Output the (X, Y) coordinate of the center of the cell containing the given text.  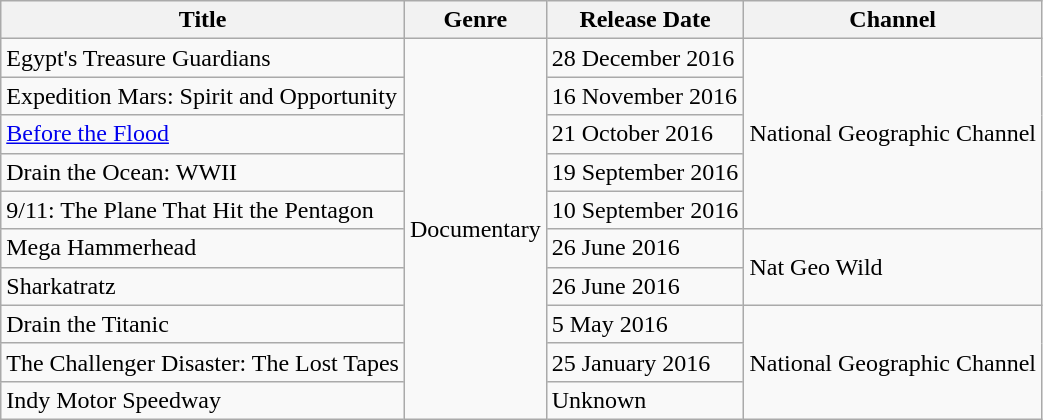
Sharkatratz (203, 286)
Genre (475, 20)
5 May 2016 (645, 324)
25 January 2016 (645, 362)
Unknown (645, 400)
Documentary (475, 230)
Drain the Titanic (203, 324)
Channel (893, 20)
Before the Flood (203, 134)
Title (203, 20)
Nat Geo Wild (893, 267)
Egypt's Treasure Guardians (203, 58)
Mega Hammerhead (203, 248)
The Challenger Disaster: The Lost Tapes (203, 362)
9/11: The Plane That Hit the Pentagon (203, 210)
19 September 2016 (645, 172)
Indy Motor Speedway (203, 400)
10 September 2016 (645, 210)
Drain the Ocean: WWII (203, 172)
Expedition Mars: Spirit and Opportunity (203, 96)
Release Date (645, 20)
21 October 2016 (645, 134)
28 December 2016 (645, 58)
16 November 2016 (645, 96)
